Return (X, Y) of the center of cell containing provided text 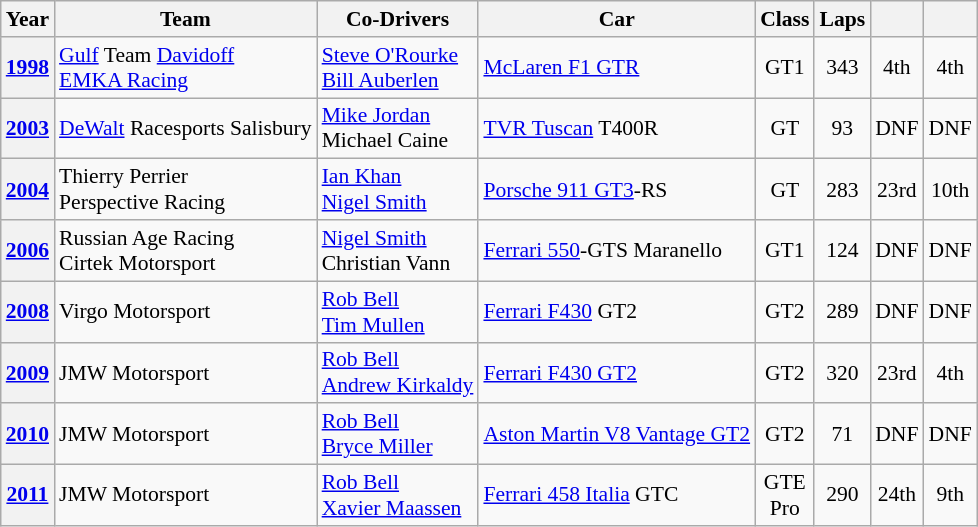
Year (28, 19)
Aston Martin V8 Vantage GT2 (616, 434)
GTEPro (784, 496)
71 (842, 434)
343 (842, 68)
Mike Jordan Michael Caine (398, 128)
McLaren F1 GTR (616, 68)
Laps (842, 19)
Russian Age Racing Cirtek Motorsport (186, 250)
Class (784, 19)
24th (896, 496)
2003 (28, 128)
289 (842, 312)
Team (186, 19)
9th (950, 496)
320 (842, 372)
2008 (28, 312)
Rob Bell Bryce Miller (398, 434)
Rob Bell Tim Mullen (398, 312)
Co-Drivers (398, 19)
1998 (28, 68)
Rob Bell Xavier Maassen (398, 496)
Ferrari 458 Italia GTC (616, 496)
Steve O'Rourke Bill Auberlen (398, 68)
2009 (28, 372)
290 (842, 496)
Car (616, 19)
93 (842, 128)
Nigel Smith Christian Vann (398, 250)
Porsche 911 GT3-RS (616, 190)
124 (842, 250)
2004 (28, 190)
DeWalt Racesports Salisbury (186, 128)
10th (950, 190)
Rob Bell Andrew Kirkaldy (398, 372)
2010 (28, 434)
2006 (28, 250)
2011 (28, 496)
Virgo Motorsport (186, 312)
Ferrari 550-GTS Maranello (616, 250)
Gulf Team Davidoff EMKA Racing (186, 68)
283 (842, 190)
TVR Tuscan T400R (616, 128)
Thierry Perrier Perspective Racing (186, 190)
Ian Khan Nigel Smith (398, 190)
